Locate the cell with the specified text and output its [x, y] center coordinate. 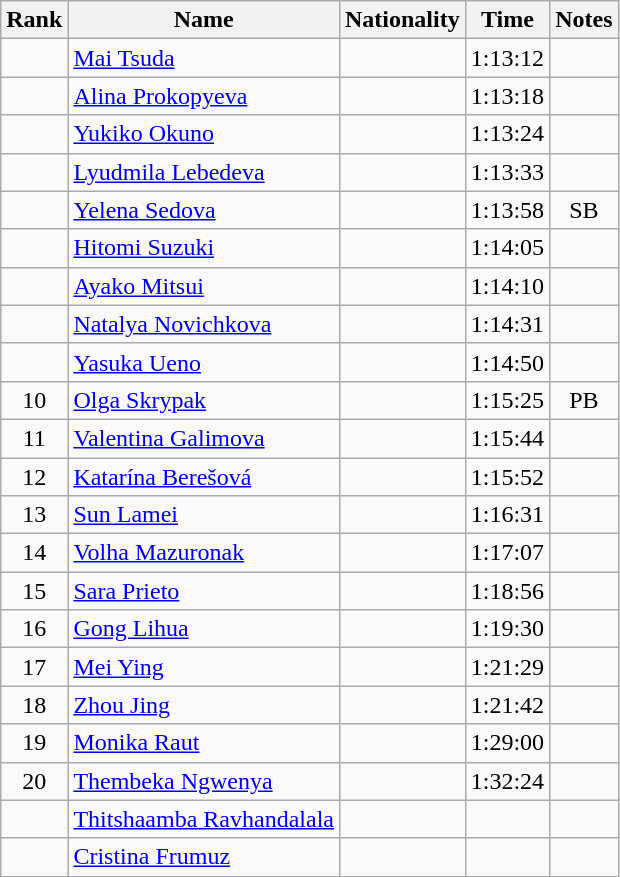
Mei Ying [204, 667]
20 [34, 781]
Yasuka Ueno [204, 362]
1:13:12 [507, 58]
1:14:10 [507, 286]
1:15:25 [507, 400]
Rank [34, 20]
1:15:52 [507, 477]
Katarína Berešová [204, 477]
1:13:58 [507, 210]
1:18:56 [507, 591]
Valentina Galimova [204, 438]
Name [204, 20]
1:13:18 [507, 96]
Natalya Novichkova [204, 324]
17 [34, 667]
11 [34, 438]
Cristina Frumuz [204, 857]
Alina Prokopyeva [204, 96]
13 [34, 515]
Gong Lihua [204, 629]
Monika Raut [204, 743]
15 [34, 591]
1:13:24 [507, 134]
1:15:44 [507, 438]
Notes [584, 20]
SB [584, 210]
PB [584, 400]
Olga Skrypak [204, 400]
1:16:31 [507, 515]
1:13:33 [507, 172]
1:21:29 [507, 667]
Thitshaamba Ravhandalala [204, 819]
16 [34, 629]
Zhou Jing [204, 705]
1:29:00 [507, 743]
Sara Prieto [204, 591]
Time [507, 20]
14 [34, 553]
1:14:31 [507, 324]
1:21:42 [507, 705]
Thembeka Ngwenya [204, 781]
Yelena Sedova [204, 210]
1:32:24 [507, 781]
1:19:30 [507, 629]
Sun Lamei [204, 515]
1:14:50 [507, 362]
18 [34, 705]
Lyudmila Lebedeva [204, 172]
Yukiko Okuno [204, 134]
12 [34, 477]
Mai Tsuda [204, 58]
Volha Mazuronak [204, 553]
Hitomi Suzuki [204, 248]
Ayako Mitsui [204, 286]
10 [34, 400]
19 [34, 743]
Nationality [402, 20]
1:14:05 [507, 248]
1:17:07 [507, 553]
